From the cell containing the given text, extract its center point as [X, Y] coordinate. 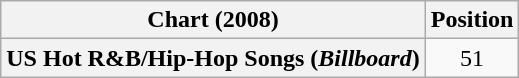
Chart (2008) [213, 20]
US Hot R&B/Hip-Hop Songs (Billboard) [213, 58]
Position [472, 20]
51 [472, 58]
